Output the (X, Y) coordinate of the center of the cell containing the given text.  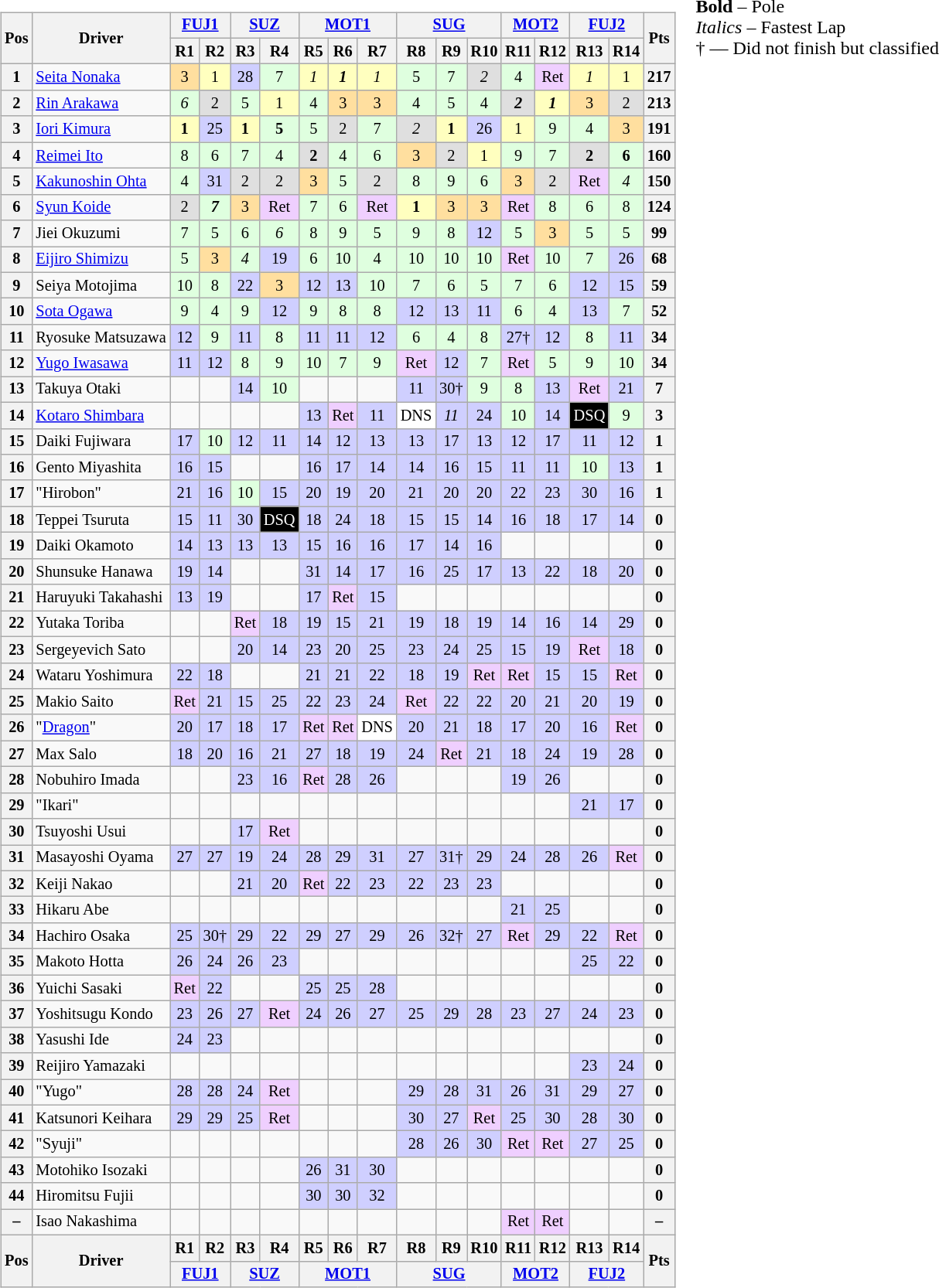
Yutaka Toriba (101, 624)
Daiki Fujiwara (101, 441)
Syun Koide (101, 207)
Tsuyoshi Usui (101, 832)
"Hirobon" (101, 493)
213 (659, 104)
Eijiro Shimizu (101, 260)
Seiya Motojima (101, 285)
Motohiko Isozaki (101, 1170)
44 (16, 1196)
59 (659, 285)
Jiei Okuzumi (101, 233)
Seita Nonaka (101, 77)
Max Salo (101, 754)
Katsunori Keihara (101, 1118)
Haruyuki Takahashi (101, 598)
Yoshitsugu Kondo (101, 1014)
68 (659, 260)
"Dragon" (101, 727)
Sota Ogawa (101, 312)
37 (16, 1014)
Yugo Iwasawa (101, 363)
150 (659, 182)
Makoto Hotta (101, 962)
Reimei Ito (101, 155)
Makio Saito (101, 702)
33 (16, 910)
160 (659, 155)
42 (16, 1144)
Hachiro Osaka (101, 936)
41 (16, 1118)
43 (16, 1170)
Kakunoshin Ohta (101, 182)
35 (16, 962)
"Yugo" (101, 1092)
Reijiro Yamazaki (101, 1066)
Hiromitsu Fujii (101, 1196)
Shunsuke Hanawa (101, 571)
39 (16, 1066)
Kotaro Shimbara (101, 415)
27† (518, 338)
"Ikari" (101, 806)
31† (451, 858)
Masayoshi Oyama (101, 858)
Yasushi Ide (101, 1040)
Wataru Yoshimura (101, 676)
Takuya Otaki (101, 390)
99 (659, 233)
"Syuji" (101, 1144)
Isao Nakashima (101, 1222)
191 (659, 129)
Ryosuke Matsuzawa (101, 338)
40 (16, 1092)
Sergeyevich Sato (101, 649)
Teppei Tsuruta (101, 520)
Yuichi Sasaki (101, 988)
Rin Arakawa (101, 104)
217 (659, 77)
124 (659, 207)
36 (16, 988)
38 (16, 1040)
Nobuhiro Imada (101, 780)
Daiki Okamoto (101, 546)
Hikaru Abe (101, 910)
Iori Kimura (101, 129)
52 (659, 312)
Gento Miyashita (101, 468)
32† (451, 936)
Keiji Nakao (101, 884)
